Scan for the cell matching the given text and deliver its [x, y] coordinate at center. 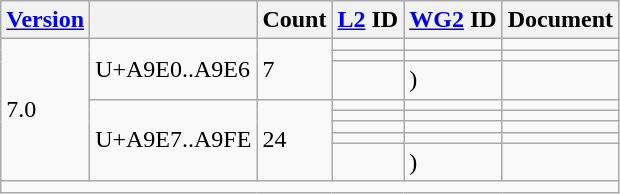
WG2 ID [453, 20]
Version [46, 20]
U+A9E7..A9FE [174, 140]
U+A9E0..A9E6 [174, 69]
L2 ID [368, 20]
Document [560, 20]
Count [294, 20]
7.0 [46, 110]
7 [294, 69]
24 [294, 140]
